Identify which cell holds the provided text, then report its [x, y] central coordinate. 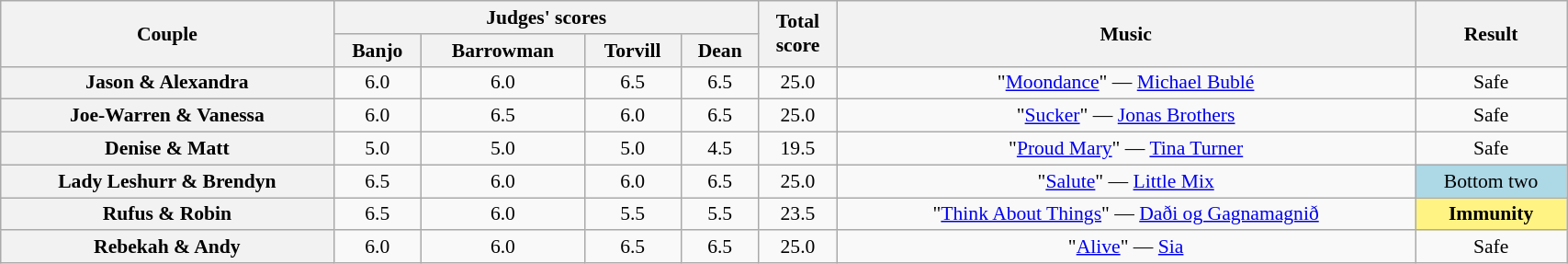
Result [1492, 33]
Dean [720, 51]
Joe-Warren & Vanessa [167, 116]
Totalscore [797, 33]
Rufus & Robin [167, 214]
Barrowman [503, 51]
Rebekah & Andy [167, 247]
23.5 [797, 214]
19.5 [797, 149]
"Salute" — Little Mix [1126, 181]
Banjo [378, 51]
4.5 [720, 149]
Lady Leshurr & Brendyn [167, 181]
Jason & Alexandra [167, 83]
"Proud Mary" — Tina Turner [1126, 149]
Bottom two [1492, 181]
Torvill [632, 51]
Denise & Matt [167, 149]
Music [1126, 33]
"Alive" — Sia [1126, 247]
"Sucker" — Jonas Brothers [1126, 116]
Couple [167, 33]
"Think About Things" — Daði og Gagnamagnið [1126, 214]
"Moondance" — Michael Bublé [1126, 83]
Immunity [1492, 214]
Judges' scores [546, 17]
